Extract the (x, y) coordinate from the center of the cell holding the provided text.  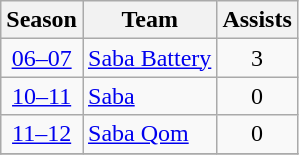
10–11 (42, 96)
3 (257, 58)
11–12 (42, 134)
Season (42, 20)
06–07 (42, 58)
Saba Qom (149, 134)
Saba Battery (149, 58)
Team (149, 20)
Saba (149, 96)
Assists (257, 20)
